Return [x, y] of the center of cell containing provided text 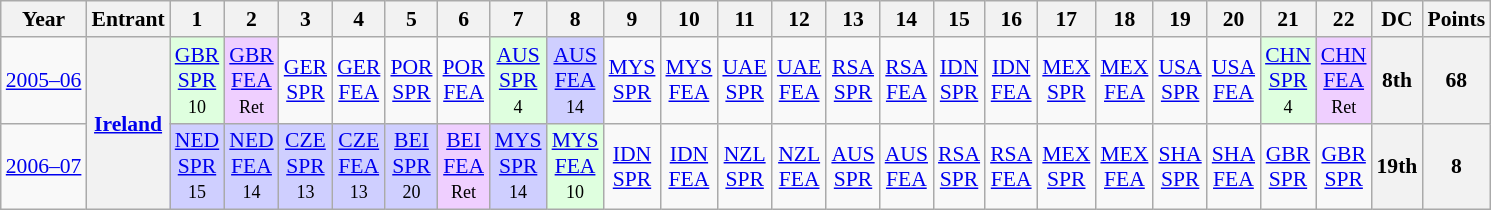
MYSSPR [632, 80]
20 [1234, 19]
7 [518, 19]
1 [198, 19]
Year [44, 19]
19 [1180, 19]
13 [852, 19]
CZESPR13 [306, 166]
21 [1288, 19]
NEDFEA14 [252, 166]
GBRFEARet [252, 80]
PORSPR [411, 80]
BEISPR20 [411, 166]
18 [1124, 19]
AUSFEA [906, 166]
3 [306, 19]
MYSFEA10 [576, 166]
CHNFEARet [1344, 80]
SHAFEA [1234, 166]
AUSSPR4 [518, 80]
2006–07 [44, 166]
USAFEA [1234, 80]
11 [744, 19]
BEIFEARet [464, 166]
CHNSPR4 [1288, 80]
9 [632, 19]
NEDSPR15 [198, 166]
Ireland [128, 124]
2005–06 [44, 80]
68 [1456, 80]
UAESPR [744, 80]
4 [358, 19]
NZLSPR [744, 166]
UAEFEA [799, 80]
NZLFEA [799, 166]
14 [906, 19]
SHASPR [1180, 166]
GERFEA [358, 80]
MYSFEA [688, 80]
CZEFEA13 [358, 166]
2 [252, 19]
DC [1398, 19]
8th [1398, 80]
17 [1066, 19]
AUSSPR [852, 166]
MYSSPR14 [518, 166]
19th [1398, 166]
6 [464, 19]
22 [1344, 19]
GBRSPR10 [198, 80]
15 [959, 19]
16 [1011, 19]
GERSPR [306, 80]
12 [799, 19]
USASPR [1180, 80]
Entrant [128, 19]
AUSFEA14 [576, 80]
5 [411, 19]
Points [1456, 19]
10 [688, 19]
PORFEA [464, 80]
